Locate the cell with the specified text and output its [X, Y] center coordinate. 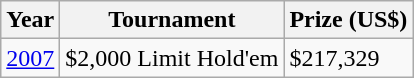
$2,000 Limit Hold'em [172, 58]
Year [30, 20]
Tournament [172, 20]
Prize (US$) [348, 20]
2007 [30, 58]
$217,329 [348, 58]
